Locate the cell with the specified text and output its [x, y] center coordinate. 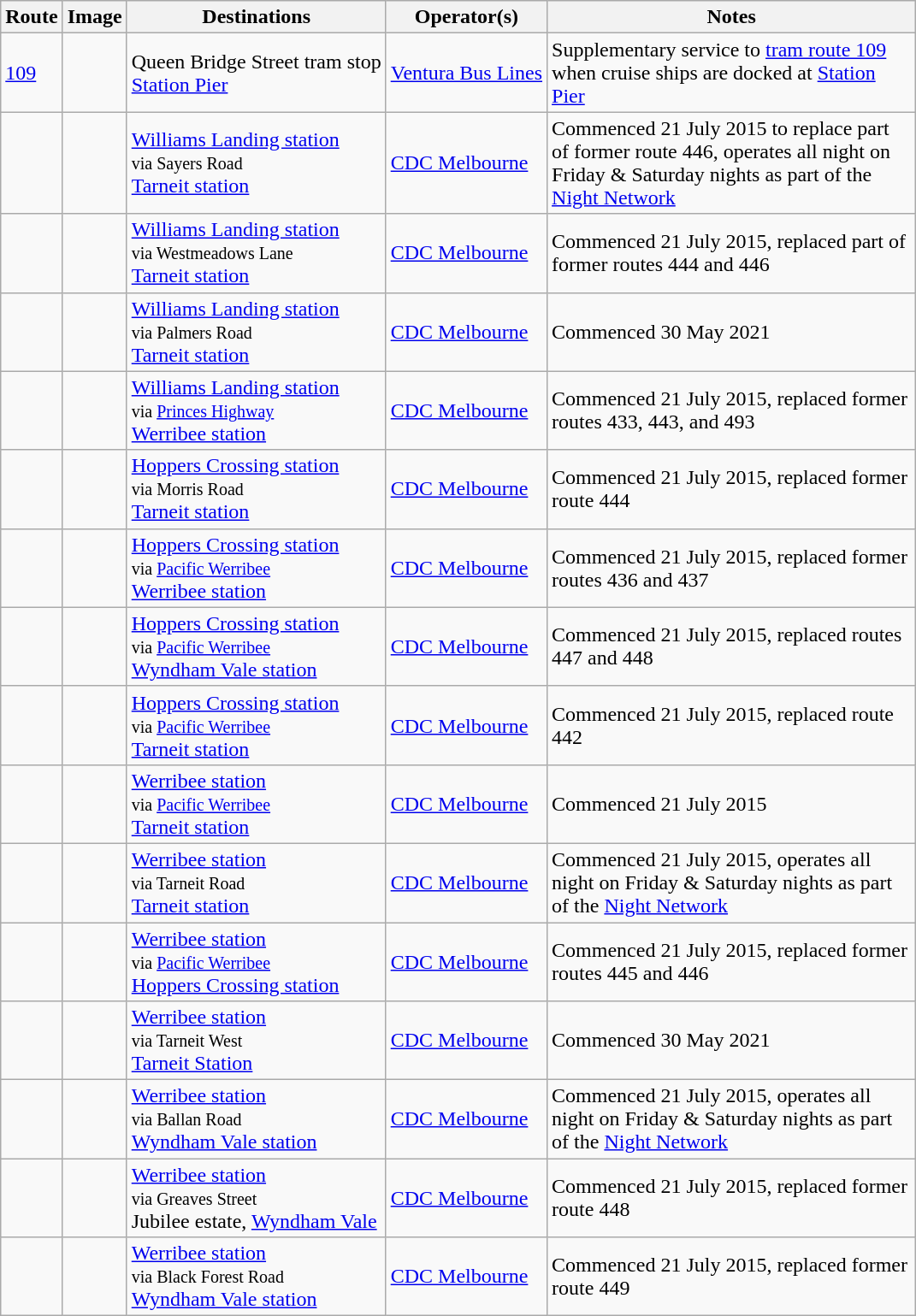
Hoppers Crossing stationvia Pacific WerribeeTarneit station [257, 725]
Commenced 21 July 2015, replaced former route 444 [732, 489]
Commenced 21 July 2015, replaced route 442 [732, 725]
Williams Landing stationvia Princes HighwayWerribee station [257, 410]
Route [32, 17]
Werribee stationvia Greaves StreetJubilee estate, Wyndham Vale [257, 1198]
Williams Landing stationvia Palmers RoadTarneit station [257, 332]
Commenced 21 July 2015, replaced former routes 433, 443, and 493 [732, 410]
Werribee stationvia Tarneit WestTarneit Station [257, 1041]
Hoppers Crossing stationvia Pacific WerribeeWerribee station [257, 568]
Commenced 21 July 2015, replaced former route 449 [732, 1277]
Werribee stationvia Pacific WerribeeTarneit station [257, 804]
Supplementary service to tram route 109 when cruise ships are docked at Station Pier [732, 73]
Commenced 21 July 2015, replaced former routes 445 and 446 [732, 961]
Hoppers Crossing stationvia Morris RoadTarneit station [257, 489]
Image [94, 17]
Werribee stationvia Black Forest RoadWyndham Vale station [257, 1277]
Commenced 21 July 2015, replaced routes 447 and 448 [732, 646]
Commenced 21 July 2015 [732, 804]
Notes [732, 17]
Ventura Bus Lines [466, 73]
Commenced 21 July 2015, replaced former route 448 [732, 1198]
Williams Landing stationvia Westmeadows LaneTarneit station [257, 253]
Destinations [257, 17]
Operator(s) [466, 17]
109 [32, 73]
Commenced 21 July 2015 to replace part of former route 446, operates all night on Friday & Saturday nights as part of the Night Network [732, 162]
Werribee stationvia Pacific WerribeeHoppers Crossing station [257, 961]
Werribee stationvia Tarneit RoadTarneit station [257, 882]
Williams Landing stationvia Sayers RoadTarneit station [257, 162]
Commenced 21 July 2015, replaced former routes 436 and 437 [732, 568]
Werribee stationvia Ballan RoadWyndham Vale station [257, 1119]
Queen Bridge Street tram stopStation Pier [257, 73]
Commenced 21 July 2015, replaced part of former routes 444 and 446 [732, 253]
Hoppers Crossing stationvia Pacific WerribeeWyndham Vale station [257, 646]
